From the cell containing the given text, extract its center point as (x, y) coordinate. 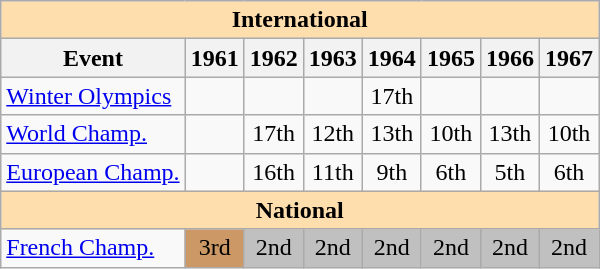
5th (510, 172)
European Champ. (93, 172)
National (300, 210)
1966 (510, 58)
12th (332, 134)
11th (332, 172)
Winter Olympics (93, 96)
1962 (274, 58)
French Champ. (93, 248)
World Champ. (93, 134)
3rd (214, 248)
Event (93, 58)
International (300, 20)
1964 (392, 58)
1967 (568, 58)
1965 (450, 58)
9th (392, 172)
16th (274, 172)
1963 (332, 58)
1961 (214, 58)
